Provide the (X, Y) coordinate of the cell's center where the given text is located.  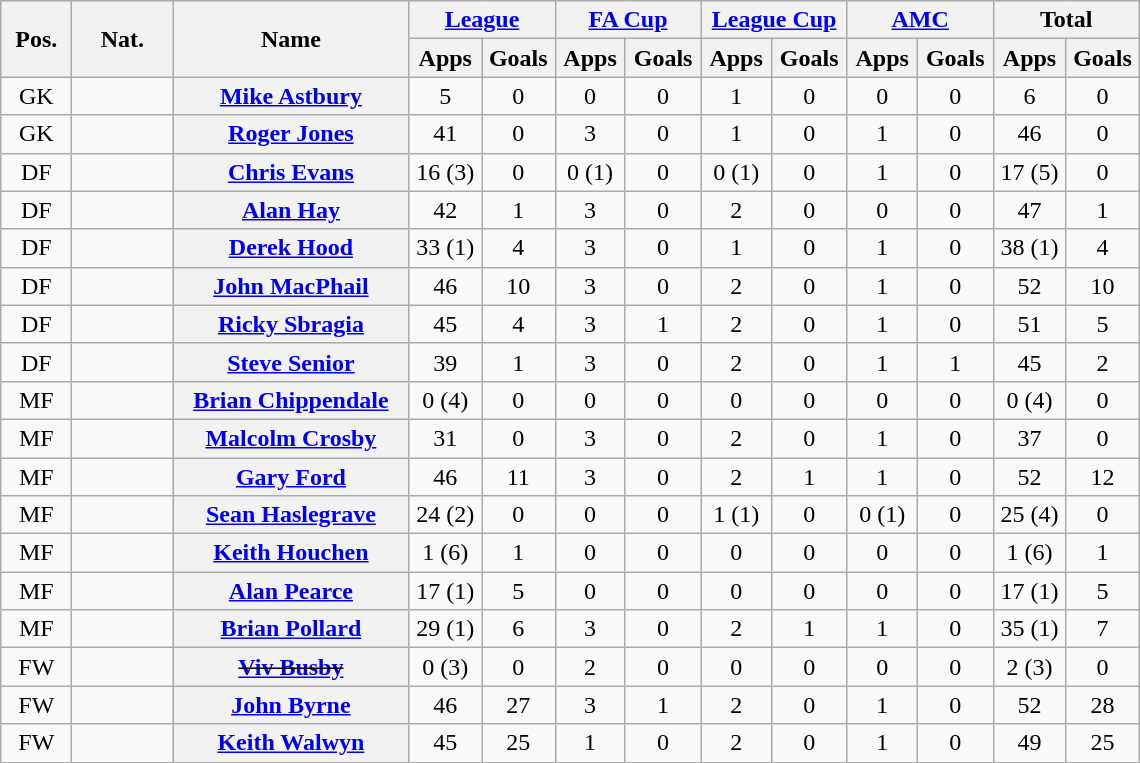
25 (4) (1030, 515)
Steve Senior (291, 362)
Brian Chippendale (291, 400)
League (482, 20)
11 (518, 477)
28 (1102, 705)
Mike Astbury (291, 96)
Total (1066, 20)
35 (1) (1030, 629)
16 (3) (446, 172)
Alan Hay (291, 210)
Malcolm Crosby (291, 438)
Brian Pollard (291, 629)
Chris Evans (291, 172)
38 (1) (1030, 248)
31 (446, 438)
League Cup (774, 20)
41 (446, 134)
33 (1) (446, 248)
Name (291, 39)
1 (1) (736, 515)
17 (5) (1030, 172)
0 (3) (446, 667)
Keith Houchen (291, 553)
AMC (920, 20)
42 (446, 210)
Keith Walwyn (291, 743)
27 (518, 705)
Ricky Sbragia (291, 324)
FA Cup (628, 20)
7 (1102, 629)
Alan Pearce (291, 591)
Derek Hood (291, 248)
24 (2) (446, 515)
39 (446, 362)
51 (1030, 324)
Roger Jones (291, 134)
49 (1030, 743)
2 (3) (1030, 667)
Sean Haslegrave (291, 515)
37 (1030, 438)
Gary Ford (291, 477)
Viv Busby (291, 667)
John Byrne (291, 705)
29 (1) (446, 629)
John MacPhail (291, 286)
Pos. (36, 39)
47 (1030, 210)
Nat. (122, 39)
12 (1102, 477)
